Pinpoint the cell where the given text exists, returning its (x, y) midpoint coordinate. 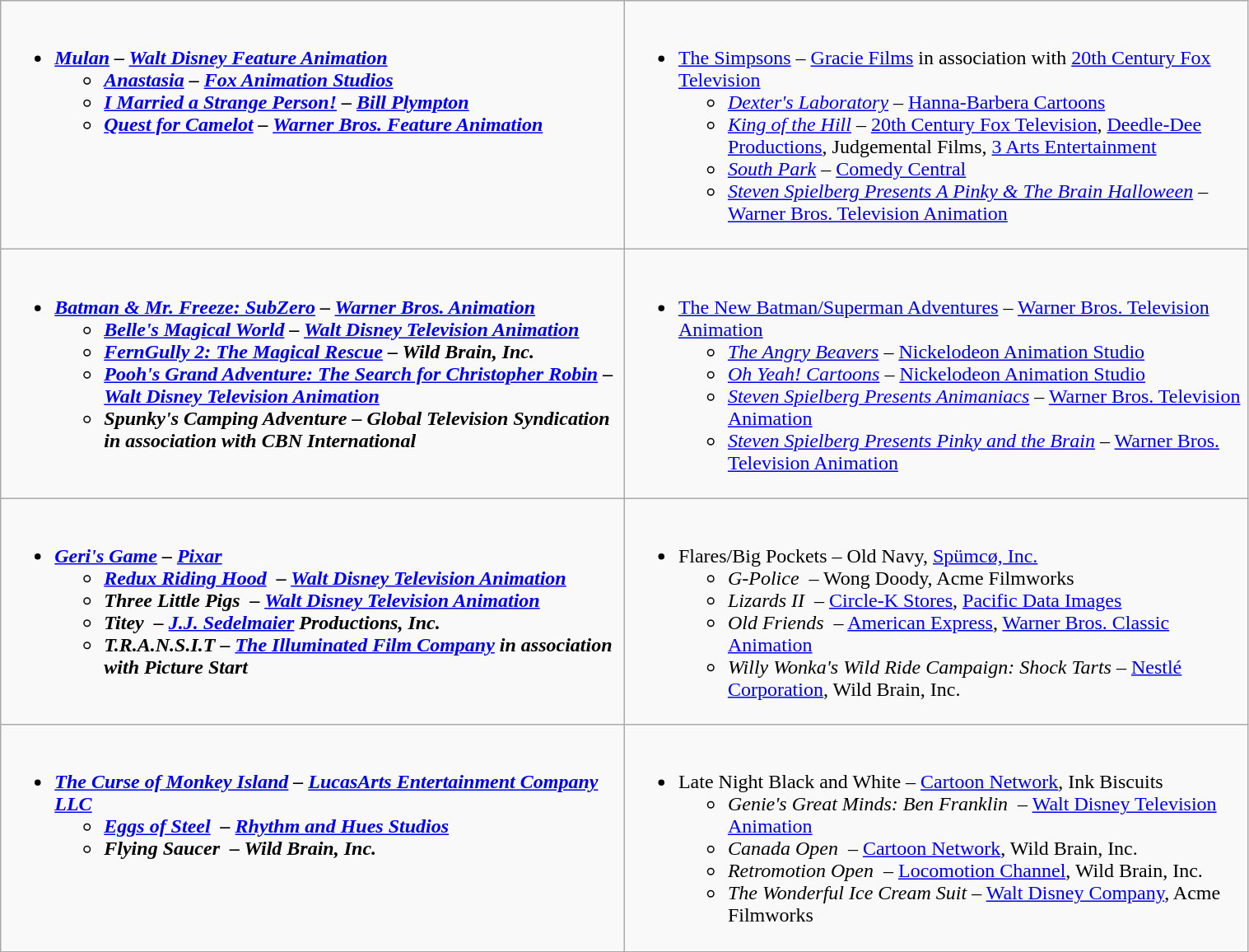
The Curse of Monkey Island – LucasArts Entertainment Company LLCEggs of Steel – Rhythm and Hues StudiosFlying Saucer – Wild Brain, Inc. (313, 838)
